Locate the cell with the specified text and output its [X, Y] center coordinate. 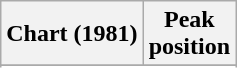
Chart (1981) [72, 34]
Peakposition [189, 34]
